Search for the cell housing the specified text and yield its [X, Y] center coordinate. 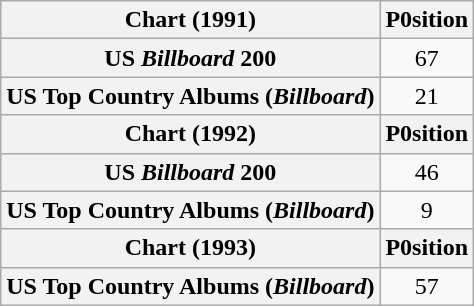
57 [427, 286]
Chart (1991) [190, 20]
Chart (1993) [190, 248]
46 [427, 172]
67 [427, 58]
21 [427, 96]
9 [427, 210]
Chart (1992) [190, 134]
